Return (X, Y) of the center of cell containing provided text 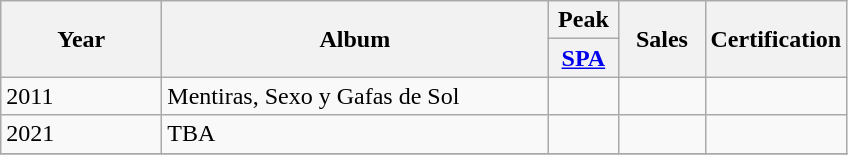
Album (355, 39)
2021 (82, 134)
Year (82, 39)
2011 (82, 96)
Sales (662, 39)
Peak (584, 20)
Mentiras, Sexo y Gafas de Sol (355, 96)
TBA (355, 134)
Certification (776, 39)
SPA (584, 58)
